For the text-containing cell, return its midpoint in [X, Y] coordinate format. 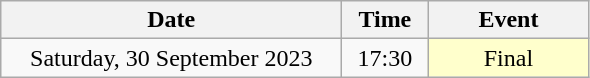
Final [508, 58]
Saturday, 30 September 2023 [172, 58]
Date [172, 20]
Time [385, 20]
Event [508, 20]
17:30 [385, 58]
